Search for the cell housing the specified text and yield its [X, Y] center coordinate. 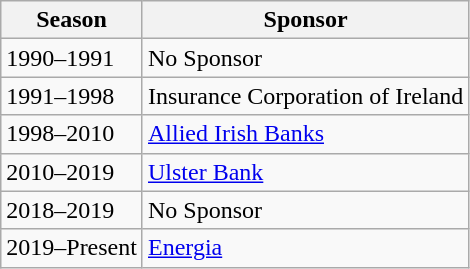
2019–Present [72, 248]
1990–1991 [72, 58]
1998–2010 [72, 134]
Ulster Bank [305, 172]
2010–2019 [72, 172]
1991–1998 [72, 96]
Sponsor [305, 20]
Energia [305, 248]
Allied Irish Banks [305, 134]
Insurance Corporation of Ireland [305, 96]
2018–2019 [72, 210]
Season [72, 20]
